Capture the cell that displays the provided text and extract its (X, Y) central coordinate. 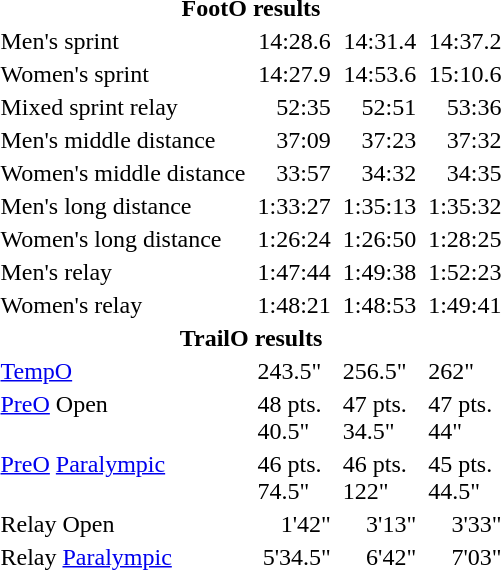
33:57 (294, 173)
48 pts.40.5" (294, 418)
1:47:44 (294, 272)
3'13" (379, 524)
256.5" (379, 371)
1:26:50 (379, 239)
14:28.6 (294, 41)
37:23 (379, 140)
1'42" (294, 524)
46 pts.74.5" (294, 478)
52:35 (294, 107)
34:32 (379, 173)
14:27.9 (294, 74)
1:48:53 (379, 305)
14:53.6 (379, 74)
37:09 (294, 140)
14:31.4 (379, 41)
1:49:38 (379, 272)
47 pts.34.5" (379, 418)
1:33:27 (294, 206)
1:35:13 (379, 206)
1:48:21 (294, 305)
46 pts.122" (379, 478)
52:51 (379, 107)
243.5" (294, 371)
1:26:24 (294, 239)
